From the cell containing the given text, extract its center point as (x, y) coordinate. 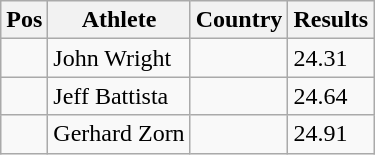
24.64 (331, 96)
Pos (24, 20)
Country (239, 20)
John Wright (119, 58)
Gerhard Zorn (119, 134)
Results (331, 20)
24.31 (331, 58)
Jeff Battista (119, 96)
24.91 (331, 134)
Athlete (119, 20)
